Return [X, Y] of the center of cell containing provided text 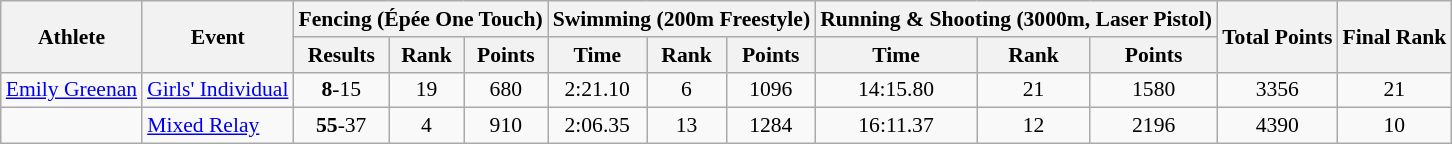
4390 [1277, 126]
2:06.35 [598, 126]
1284 [770, 126]
Running & Shooting (3000m, Laser Pistol) [1016, 19]
6 [686, 90]
2:21.10 [598, 90]
Fencing (Épée One Touch) [420, 19]
Athlete [72, 36]
19 [426, 90]
14:15.80 [896, 90]
1580 [1154, 90]
Total Points [1277, 36]
Results [341, 55]
Mixed Relay [218, 126]
Final Rank [1394, 36]
10 [1394, 126]
55-37 [341, 126]
910 [506, 126]
13 [686, 126]
8-15 [341, 90]
16:11.37 [896, 126]
2196 [1154, 126]
Swimming (200m Freestyle) [682, 19]
680 [506, 90]
3356 [1277, 90]
Emily Greenan [72, 90]
4 [426, 126]
Girls' Individual [218, 90]
12 [1034, 126]
1096 [770, 90]
Event [218, 36]
